Output the [X, Y] coordinate of the center of the cell containing the given text.  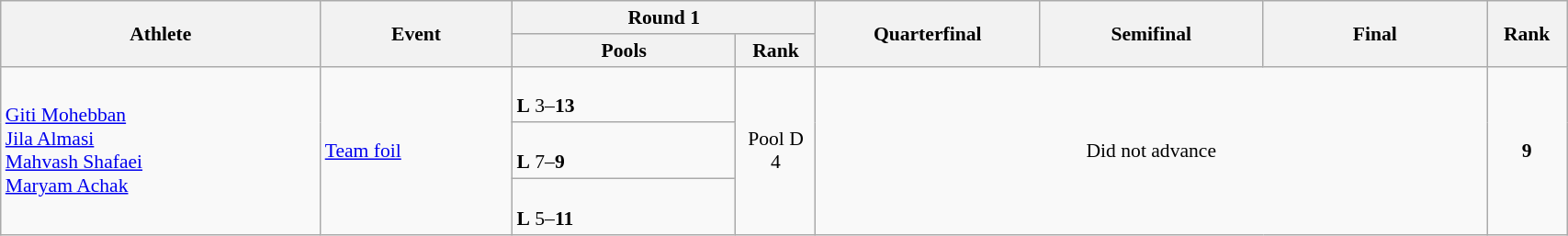
9 [1527, 151]
Did not advance [1152, 151]
Event [417, 33]
Pools [624, 51]
Quarterfinal [928, 33]
L 3–13 [624, 94]
Round 1 [663, 17]
L 5–11 [624, 208]
Pool D4 [775, 151]
Final [1375, 33]
Semifinal [1151, 33]
Team foil [417, 151]
Athlete [161, 33]
L 7–9 [624, 151]
Giti MohebbanJila AlmasiMahvash ShafaeiMaryam Achak [161, 151]
